Detect which cell encompasses the target text, then output its (x, y) center coordinate. 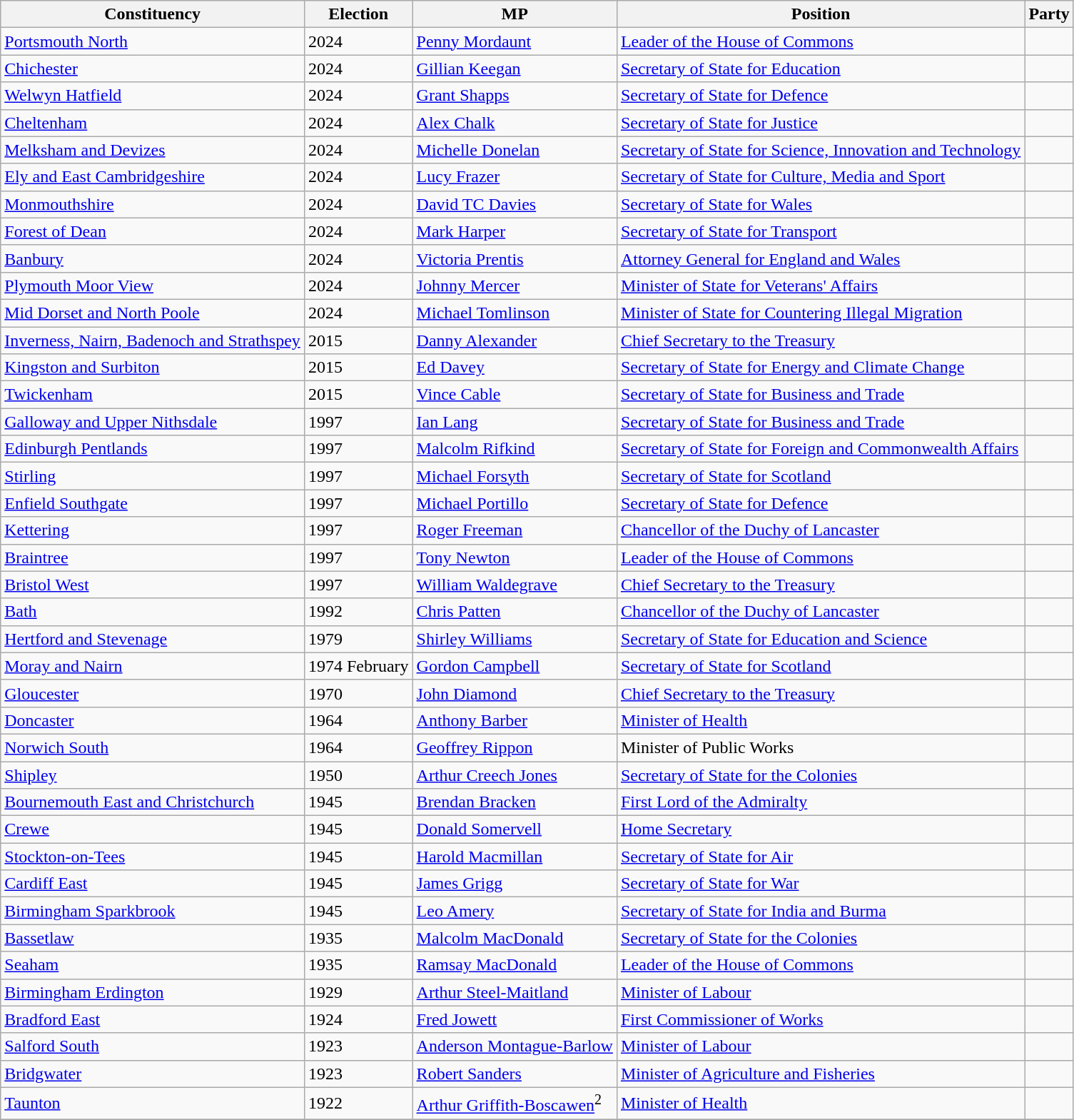
Brendan Bracken (515, 802)
Position (821, 14)
Ed Davey (515, 368)
Cheltenham (153, 123)
Braintree (153, 558)
Welwyn Hatfield (153, 96)
Secretary of State for War (821, 884)
1929 (358, 992)
Bradford East (153, 1019)
Minister of Agriculture and Fisheries (821, 1074)
Norwich South (153, 747)
Seaham (153, 965)
Johnny Mercer (515, 286)
Taunton (153, 1104)
Alex Chalk (515, 123)
Penny Mordaunt (515, 41)
Bridgwater (153, 1074)
Victoria Prentis (515, 258)
Portsmouth North (153, 41)
1974 February (358, 666)
Michael Forsyth (515, 476)
Kingston and Surbiton (153, 368)
Secretary of State for Foreign and Commonwealth Affairs (821, 449)
Danny Alexander (515, 340)
Grant Shapps (515, 96)
Donald Somervell (515, 829)
Leo Amery (515, 911)
Secretary of State for Education (821, 69)
Hertford and Stevenage (153, 639)
Arthur Creech Jones (515, 775)
1992 (358, 612)
Shirley Williams (515, 639)
Cardiff East (153, 884)
Stockton-on-Tees (153, 857)
Home Secretary (821, 829)
Secretary of State for Energy and Climate Change (821, 368)
Secretary of State for Air (821, 857)
Mid Dorset and North Poole (153, 313)
Roger Freeman (515, 530)
William Waldegrave (515, 585)
Harold Macmillan (515, 857)
Twickenham (153, 395)
Kettering (153, 530)
Tony Newton (515, 558)
First Lord of the Admiralty (821, 802)
Gloucester (153, 693)
Minister of State for Countering Illegal Migration (821, 313)
Ely and East Cambridgeshire (153, 177)
Michelle Donelan (515, 150)
Chichester (153, 69)
Enfield Southgate (153, 503)
Bristol West (153, 585)
Secretary of State for India and Burma (821, 911)
Minister of State for Veterans' Affairs (821, 286)
Edinburgh Pentlands (153, 449)
Salford South (153, 1046)
Anderson Montague-Barlow (515, 1046)
Moray and Nairn (153, 666)
Robert Sanders (515, 1074)
1979 (358, 639)
Arthur Steel-Maitland (515, 992)
Geoffrey Rippon (515, 747)
Election (358, 14)
Shipley (153, 775)
Birmingham Sparkbrook (153, 911)
Michael Tomlinson (515, 313)
Malcolm MacDonald (515, 938)
Malcolm Rifkind (515, 449)
Secretary of State for Education and Science (821, 639)
Vince Cable (515, 395)
1950 (358, 775)
Attorney General for England and Wales (821, 258)
David TC Davies (515, 204)
Anthony Barber (515, 720)
Monmouthshire (153, 204)
Ian Lang (515, 422)
Secretary of State for Science, Innovation and Technology (821, 150)
Bournemouth East and Christchurch (153, 802)
Inverness, Nairn, Badenoch and Strathspey (153, 340)
MP (515, 14)
Lucy Frazer (515, 177)
Bassetlaw (153, 938)
Chris Patten (515, 612)
Party (1049, 14)
Secretary of State for Culture, Media and Sport (821, 177)
Doncaster (153, 720)
Michael Portillo (515, 503)
Banbury (153, 258)
Minister of Public Works (821, 747)
Bath (153, 612)
1922 (358, 1104)
Plymouth Moor View (153, 286)
Fred Jowett (515, 1019)
John Diamond (515, 693)
Ramsay MacDonald (515, 965)
James Grigg (515, 884)
Constituency (153, 14)
Gillian Keegan (515, 69)
Crewe (153, 829)
Birmingham Erdington (153, 992)
Stirling (153, 476)
Arthur Griffith-Boscawen2 (515, 1104)
First Commissioner of Works (821, 1019)
Galloway and Upper Nithsdale (153, 422)
Gordon Campbell (515, 666)
Forest of Dean (153, 231)
Secretary of State for Justice (821, 123)
Mark Harper (515, 231)
Melksham and Devizes (153, 150)
Secretary of State for Wales (821, 204)
Secretary of State for Transport (821, 231)
1970 (358, 693)
1924 (358, 1019)
